Scan for the cell matching the given text and deliver its [X, Y] coordinate at center. 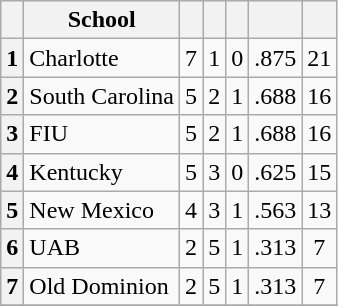
UAB [102, 248]
South Carolina [102, 96]
Kentucky [102, 172]
New Mexico [102, 210]
School [102, 20]
.875 [276, 58]
Charlotte [102, 58]
FIU [102, 134]
.625 [276, 172]
21 [320, 58]
.563 [276, 210]
Old Dominion [102, 286]
13 [320, 210]
15 [320, 172]
6 [12, 248]
